Output the [X, Y] coordinate of the center of the cell containing the given text.  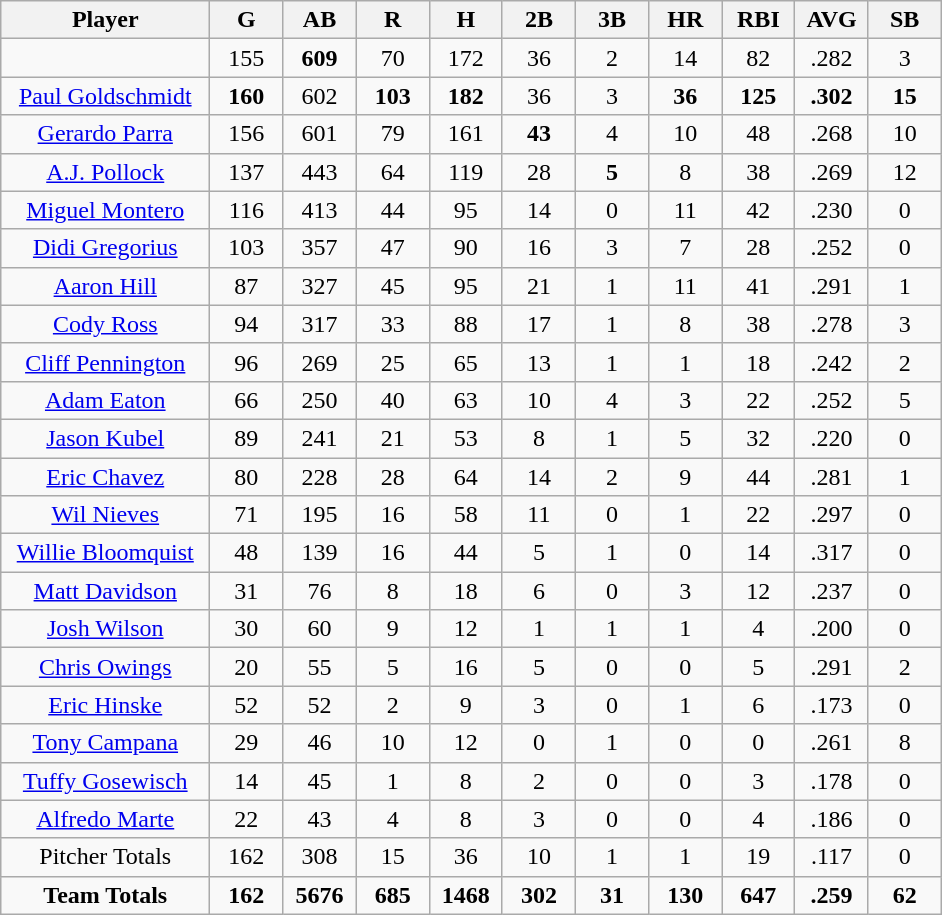
156 [246, 134]
302 [538, 895]
25 [392, 362]
42 [758, 210]
Willie Bloomquist [106, 553]
46 [320, 743]
.278 [832, 324]
63 [466, 400]
76 [320, 591]
.297 [832, 515]
250 [320, 400]
13 [538, 362]
29 [246, 743]
647 [758, 895]
70 [392, 58]
602 [320, 96]
17 [538, 324]
G [246, 20]
269 [320, 362]
685 [392, 895]
.186 [832, 819]
.117 [832, 857]
R [392, 20]
Josh Wilson [106, 629]
.237 [832, 591]
47 [392, 248]
160 [246, 96]
Matt Davidson [106, 591]
119 [466, 172]
.230 [832, 210]
Tony Campana [106, 743]
30 [246, 629]
32 [758, 438]
Miguel Montero [106, 210]
155 [246, 58]
.302 [832, 96]
Cody Ross [106, 324]
Eric Hinske [106, 705]
Gerardo Parra [106, 134]
HR [686, 20]
Tuffy Gosewisch [106, 781]
.281 [832, 477]
SB [904, 20]
.282 [832, 58]
139 [320, 553]
5676 [320, 895]
33 [392, 324]
3B [612, 20]
Didi Gregorius [106, 248]
.242 [832, 362]
82 [758, 58]
228 [320, 477]
88 [466, 324]
241 [320, 438]
80 [246, 477]
Chris Owings [106, 667]
94 [246, 324]
413 [320, 210]
Jason Kubel [106, 438]
327 [320, 286]
Pitcher Totals [106, 857]
.173 [832, 705]
Paul Goldschmidt [106, 96]
66 [246, 400]
.178 [832, 781]
Cliff Pennington [106, 362]
A.J. Pollock [106, 172]
AB [320, 20]
601 [320, 134]
87 [246, 286]
Wil Nieves [106, 515]
7 [686, 248]
40 [392, 400]
172 [466, 58]
.200 [832, 629]
609 [320, 58]
Eric Chavez [106, 477]
55 [320, 667]
58 [466, 515]
125 [758, 96]
65 [466, 362]
.268 [832, 134]
.317 [832, 553]
60 [320, 629]
308 [320, 857]
443 [320, 172]
Adam Eaton [106, 400]
317 [320, 324]
357 [320, 248]
.269 [832, 172]
Alfredo Marte [106, 819]
137 [246, 172]
182 [466, 96]
20 [246, 667]
89 [246, 438]
62 [904, 895]
Team Totals [106, 895]
.259 [832, 895]
79 [392, 134]
130 [686, 895]
.261 [832, 743]
.220 [832, 438]
41 [758, 286]
96 [246, 362]
90 [466, 248]
2B [538, 20]
116 [246, 210]
19 [758, 857]
AVG [832, 20]
1468 [466, 895]
Aaron Hill [106, 286]
71 [246, 515]
161 [466, 134]
53 [466, 438]
Player [106, 20]
H [466, 20]
195 [320, 515]
RBI [758, 20]
